Identify which cell holds the provided text, then report its (X, Y) central coordinate. 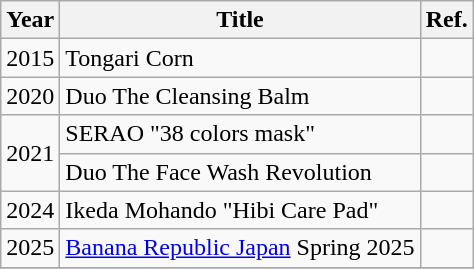
2025 (30, 248)
Ref. (446, 20)
2021 (30, 153)
2024 (30, 210)
SERAO "38 colors mask" (240, 134)
Title (240, 20)
Banana Republic Japan Spring 2025 (240, 248)
Ikeda Mohando "Hibi Care Pad" (240, 210)
Tongari Corn (240, 58)
Duo The Face Wash Revolution (240, 172)
2015 (30, 58)
Duo The Cleansing Balm (240, 96)
2020 (30, 96)
Year (30, 20)
